Determine the [x, y] coordinate at the center of the cell enclosing the given text.  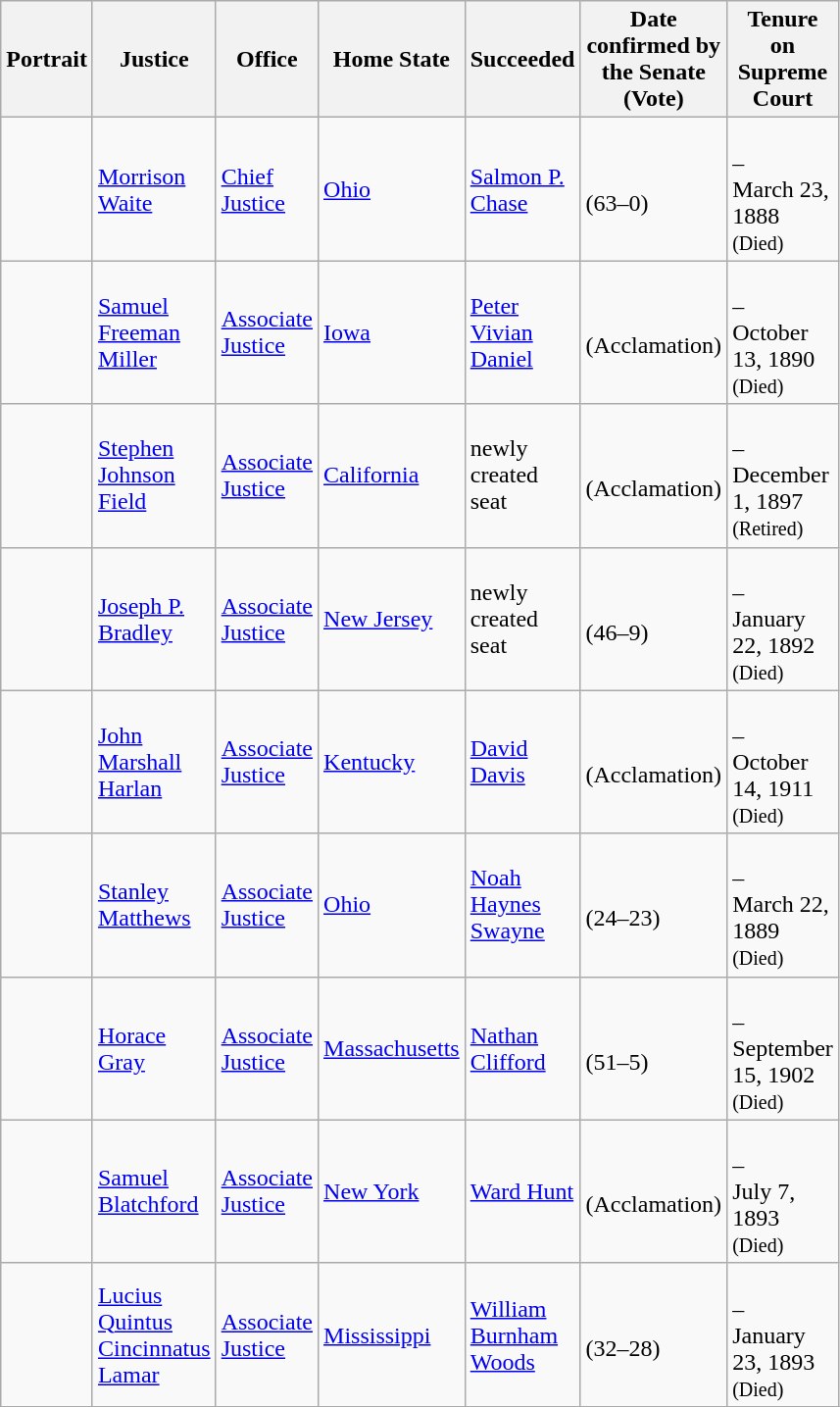
(63–0) [654, 189]
–October 14, 1911(Died) [783, 762]
Portrait [47, 59]
Office [267, 59]
New York [392, 1191]
–October 13, 1890(Died) [783, 332]
William Burnham Woods [522, 1334]
Ward Hunt [522, 1191]
Mississippi [392, 1334]
Noah Haynes Swayne [522, 905]
Joseph P. Bradley [154, 619]
(51–5) [654, 1048]
Samuel Blatchford [154, 1191]
–March 23, 1888(Died) [783, 189]
New Jersey [392, 619]
Justice [154, 59]
Home State [392, 59]
David Davis [522, 762]
Iowa [392, 332]
Peter Vivian Daniel [522, 332]
John Marshall Harlan [154, 762]
–December 1, 1897(Retired) [783, 476]
Morrison Waite [154, 189]
–January 23, 1893(Died) [783, 1334]
Date confirmed by the Senate(Vote) [654, 59]
Stephen Johnson Field [154, 476]
Tenure on Supreme Court [783, 59]
Succeeded [522, 59]
Horace Gray [154, 1048]
–January 22, 1892(Died) [783, 619]
Kentucky [392, 762]
Chief Justice [267, 189]
–March 22, 1889(Died) [783, 905]
Samuel Freeman Miller [154, 332]
–July 7, 1893(Died) [783, 1191]
Salmon P. Chase [522, 189]
Nathan Clifford [522, 1048]
Massachusetts [392, 1048]
(32–28) [654, 1334]
(46–9) [654, 619]
Lucius Quintus Cincinnatus Lamar [154, 1334]
California [392, 476]
Stanley Matthews [154, 905]
(24–23) [654, 905]
–September 15, 1902(Died) [783, 1048]
